Scan for the cell matching the given text and deliver its [X, Y] coordinate at center. 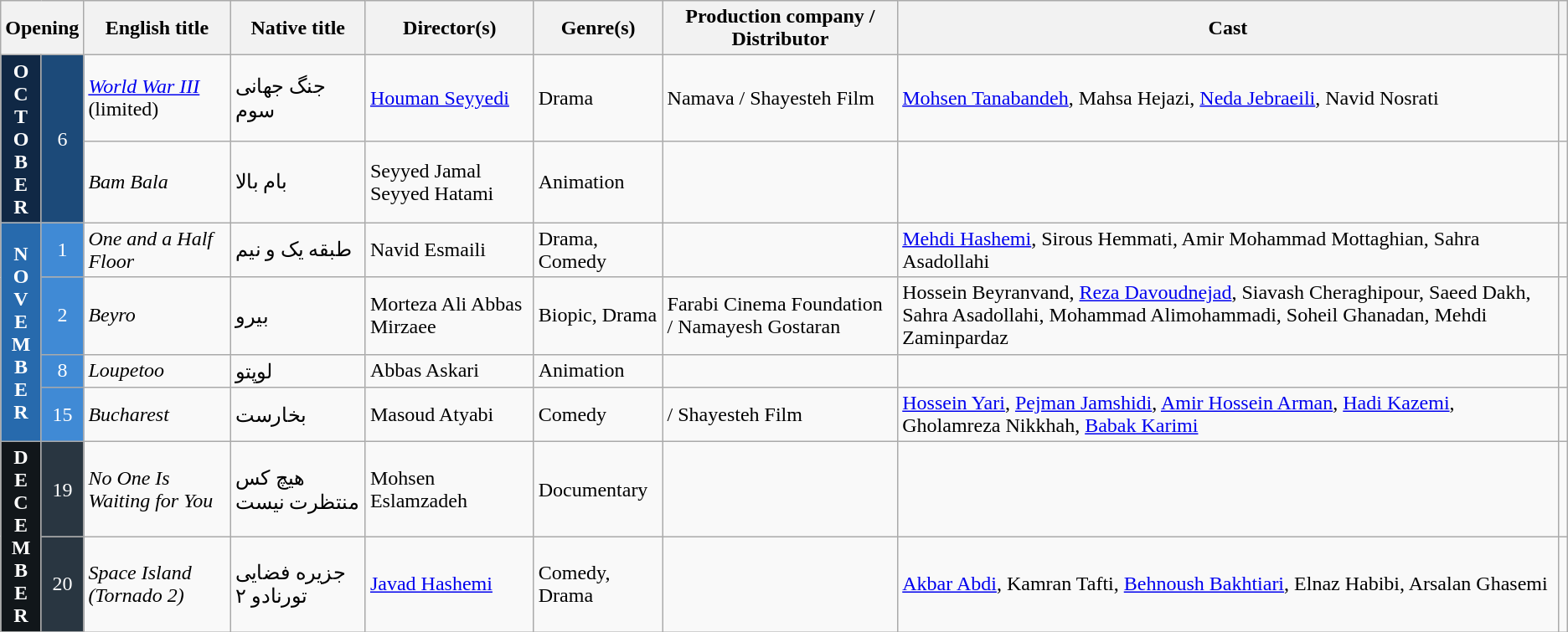
Director(s) [449, 28]
Farabi Cinema Foundation / Namayesh Gostaran [781, 316]
Beyro [157, 316]
Seyyed Jamal Seyyed Hatami [449, 182]
Opening [42, 28]
Space Island (Tornado 2) [157, 584]
Morteza Ali Abbas Mirzaee [449, 316]
لوپتو [298, 371]
15 [62, 415]
Navid Esmaili [449, 249]
OCTOBER [22, 139]
World War III (limited) [157, 98]
Abbas Askari [449, 371]
Comedy, Drama [598, 584]
1 [62, 249]
طبقه یک و نیم [298, 249]
Bam Bala [157, 182]
Drama, Comedy [598, 249]
2 [62, 316]
Houman Seyyedi [449, 98]
English title [157, 28]
هیچ کس منتظرت نیست [298, 490]
Loupetoo [157, 371]
Genre(s) [598, 28]
Comedy [598, 415]
6 [62, 139]
Native title [298, 28]
بیرو [298, 316]
Javad Hashemi [449, 584]
Production company / Distributor [781, 28]
8 [62, 371]
No One Is Waiting for You [157, 490]
بام بالا [298, 182]
20 [62, 584]
Masoud Atyabi [449, 415]
جنگ جهانی سوم [298, 98]
19 [62, 490]
Mehdi Hashemi, Sirous Hemmati, Amir Mohammad Mottaghian, Sahra Asadollahi [1228, 249]
Biopic, Drama [598, 316]
Cast [1228, 28]
Mohsen Tanabandeh, Mahsa Hejazi, Neda Jebraeili, Navid Nosrati [1228, 98]
Akbar Abdi, Kamran Tafti, Behnoush Bakhtiari, Elnaz Habibi, Arsalan Ghasemi [1228, 584]
Drama [598, 98]
DECEMBER [22, 537]
/ Shayesteh Film [781, 415]
One and a Half Floor [157, 249]
Documentary [598, 490]
Mohsen Eslamzadeh [449, 490]
بخارست [298, 415]
NOVEMBER [22, 332]
Bucharest [157, 415]
Namava / Shayesteh Film [781, 98]
Hossein Yari, Pejman Jamshidi, Amir Hossein Arman, Hadi Kazemi, Gholamreza Nikkhah, Babak Karimi [1228, 415]
Hossein Beyranvand, Reza Davoudnejad, Siavash Cheraghipour, Saeed Dakh, Sahra Asadollahi, Mohammad Alimohammadi, Soheil Ghanadan, Mehdi Zaminpardaz [1228, 316]
جزیره فضایی تورنادو ۲ [298, 584]
